Return the [X, Y] coordinate for the center point of the cell that contains the specified text.  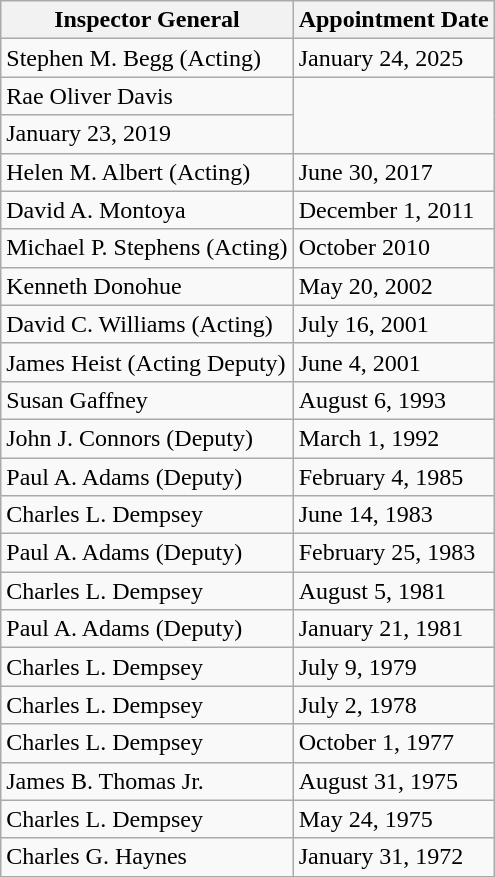
Inspector General [147, 20]
Susan Gaffney [147, 400]
Stephen M. Begg (Acting) [147, 58]
August 31, 1975 [394, 781]
August 6, 1993 [394, 400]
Kenneth Donohue [147, 286]
August 5, 1981 [394, 591]
February 25, 1983 [394, 553]
May 20, 2002 [394, 286]
June 4, 2001 [394, 362]
James Heist (Acting Deputy) [147, 362]
January 21, 1981 [394, 629]
Helen M. Albert (Acting) [147, 172]
January 23, 2019 [147, 134]
June 14, 1983 [394, 515]
July 16, 2001 [394, 324]
David C. Williams (Acting) [147, 324]
Michael P. Stephens (Acting) [147, 248]
March 1, 1992 [394, 438]
January 31, 1972 [394, 857]
Charles G. Haynes [147, 857]
Appointment Date [394, 20]
February 4, 1985 [394, 477]
John J. Connors (Deputy) [147, 438]
Rae Oliver Davis [147, 96]
October 1, 1977 [394, 743]
June 30, 2017 [394, 172]
October 2010 [394, 248]
December 1, 2011 [394, 210]
May 24, 1975 [394, 819]
James B. Thomas Jr. [147, 781]
David A. Montoya [147, 210]
January 24, 2025 [394, 58]
July 2, 1978 [394, 705]
July 9, 1979 [394, 667]
